Locate the cell with the specified text and output its [x, y] center coordinate. 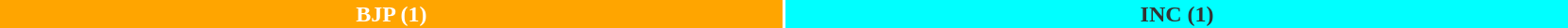
BJP (1) [392, 14]
